Find where the given text appears and provide that cell's center as (X, Y) coordinate. 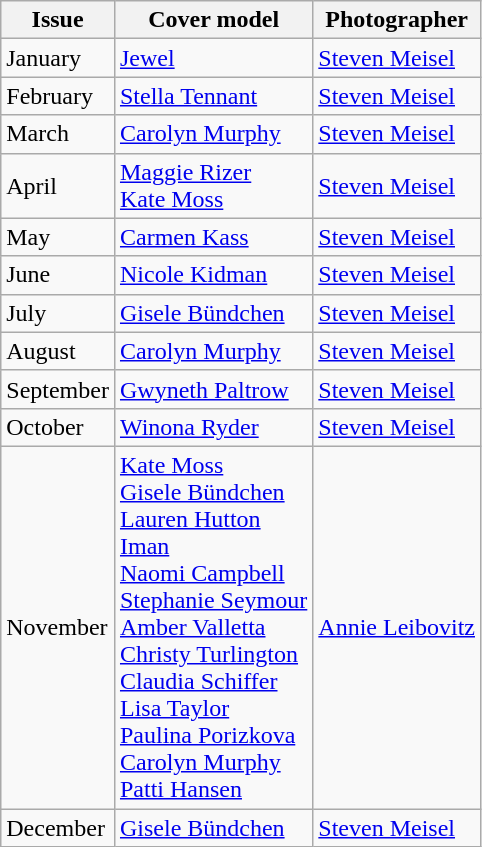
May (58, 237)
July (58, 313)
March (58, 134)
December (58, 827)
Photographer (397, 20)
Jewel (213, 58)
Gwyneth Paltrow (213, 389)
Winona Ryder (213, 427)
Annie Leibovitz (397, 627)
January (58, 58)
February (58, 96)
June (58, 275)
Maggie RizerKate Moss (213, 186)
Cover model (213, 20)
Nicole Kidman (213, 275)
April (58, 186)
Stella Tennant (213, 96)
October (58, 427)
August (58, 351)
Carmen Kass (213, 237)
September (58, 389)
November (58, 627)
Issue (58, 20)
